Extract the (x, y) coordinate from the center of the cell holding the provided text.  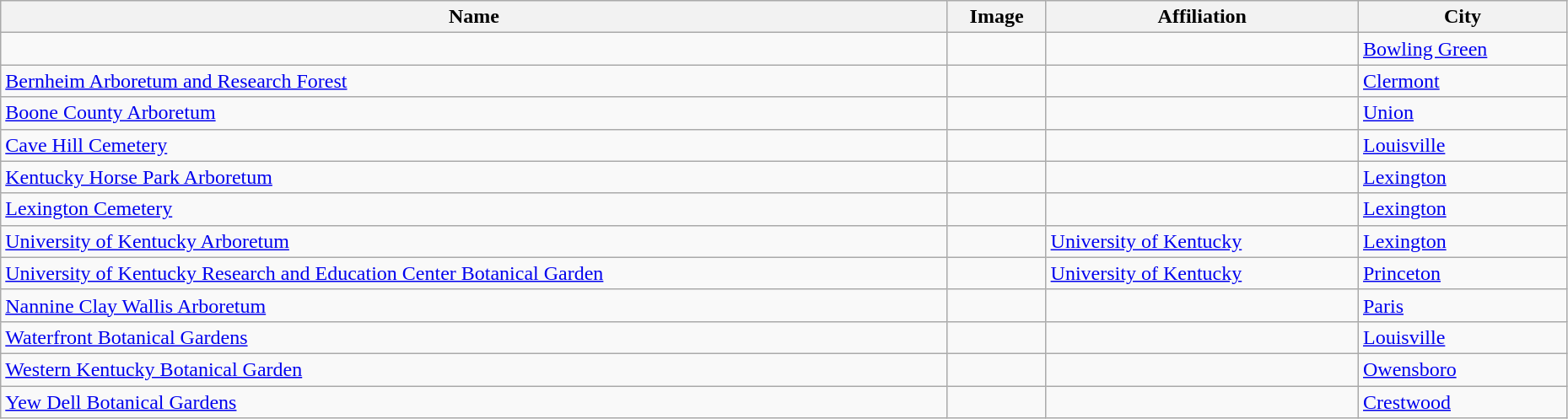
Affiliation (1202, 17)
Lexington Cemetery (474, 209)
Bowling Green (1463, 49)
Paris (1463, 305)
University of Kentucky Research and Education Center Botanical Garden (474, 273)
Cave Hill Cemetery (474, 145)
Clermont (1463, 81)
Name (474, 17)
Boone County Arboretum (474, 113)
Princeton (1463, 273)
Union (1463, 113)
Western Kentucky Botanical Garden (474, 369)
Bernheim Arboretum and Research Forest (474, 81)
Kentucky Horse Park Arboretum (474, 177)
University of Kentucky Arboretum (474, 241)
Yew Dell Botanical Gardens (474, 402)
Crestwood (1463, 402)
Waterfront Botanical Gardens (474, 337)
Image (997, 17)
Nannine Clay Wallis Arboretum (474, 305)
City (1463, 17)
Owensboro (1463, 369)
